Provide the (X, Y) coordinate of the cell's center where the given text is located.  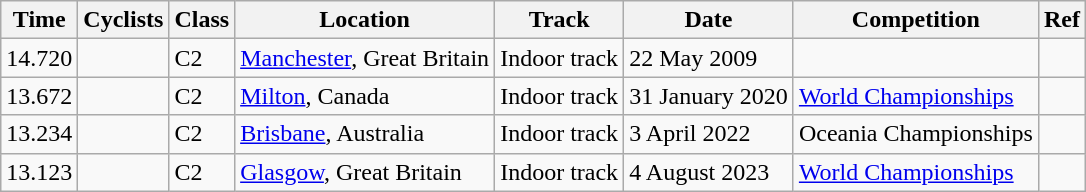
Milton, Canada (365, 96)
Glasgow, Great Britain (365, 172)
Brisbane, Australia (365, 134)
Cyclists (124, 20)
Time (40, 20)
22 May 2009 (709, 58)
Ref (1062, 20)
Track (560, 20)
Date (709, 20)
4 August 2023 (709, 172)
13.672 (40, 96)
3 April 2022 (709, 134)
31 January 2020 (709, 96)
14.720 (40, 58)
13.234 (40, 134)
Competition (916, 20)
Manchester, Great Britain (365, 58)
Location (365, 20)
13.123 (40, 172)
Oceania Championships (916, 134)
Class (202, 20)
